Identify which cell holds the provided text, then report its [x, y] central coordinate. 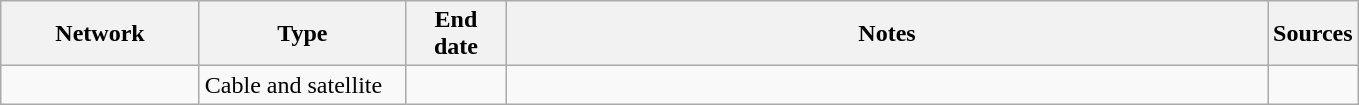
Notes [886, 34]
Cable and satellite [302, 85]
End date [456, 34]
Sources [1314, 34]
Network [100, 34]
Type [302, 34]
